Find where the given text appears and provide that cell's center as (x, y) coordinate. 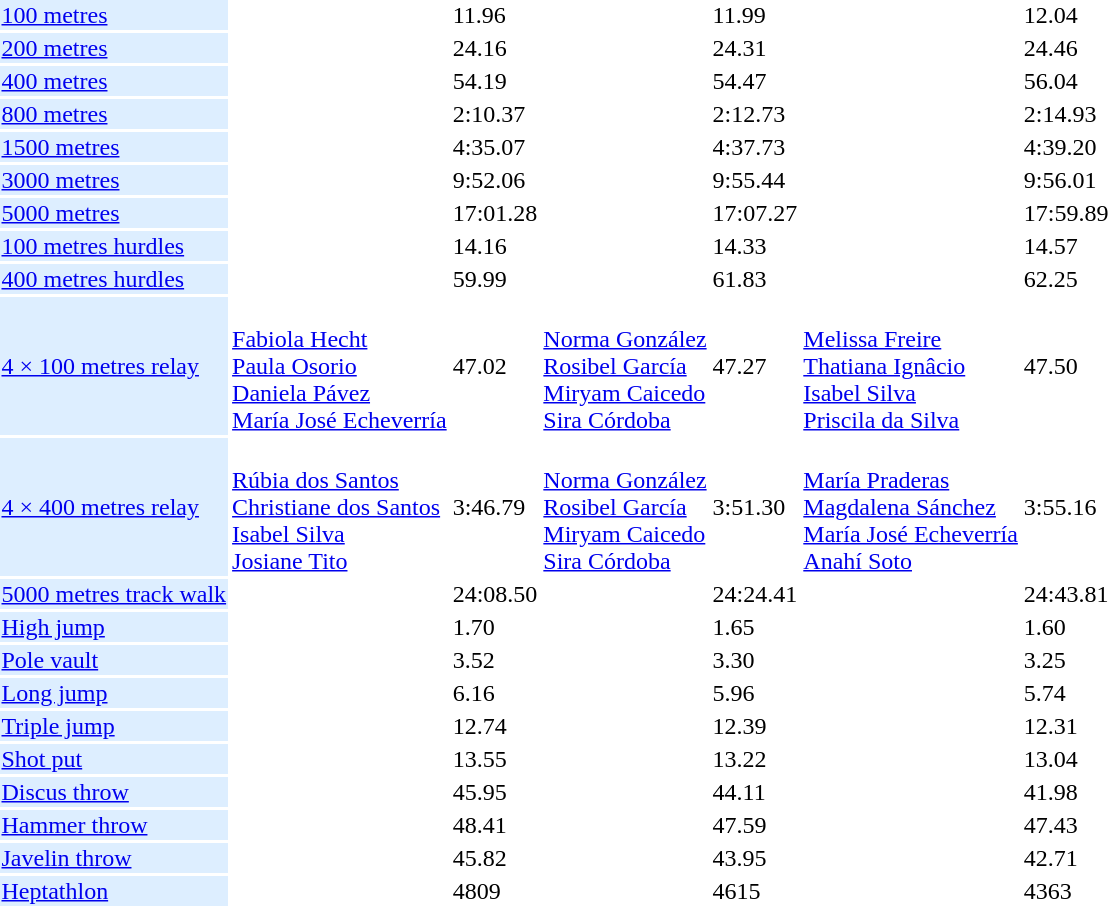
24.16 (495, 48)
9:52.06 (495, 180)
200 metres (114, 48)
17:01.28 (495, 213)
14.16 (495, 246)
12.74 (495, 726)
3:46.79 (495, 507)
5000 metres (114, 213)
14.33 (755, 246)
47.02 (495, 366)
3000 metres (114, 180)
4615 (755, 891)
61.83 (755, 279)
Heptathlon (114, 891)
Shot put (114, 759)
13.22 (755, 759)
5.96 (755, 693)
Javelin throw (114, 858)
45.82 (495, 858)
24.31 (755, 48)
Long jump (114, 693)
9:55.44 (755, 180)
48.41 (495, 825)
17:07.27 (755, 213)
4 × 400 metres relay (114, 507)
24:24.41 (755, 594)
1.65 (755, 627)
5000 metres track walk (114, 594)
44.11 (755, 792)
4809 (495, 891)
Triple jump (114, 726)
45.95 (495, 792)
2:12.73 (755, 114)
43.95 (755, 858)
3.52 (495, 660)
11.99 (755, 15)
400 metres hurdles (114, 279)
11.96 (495, 15)
Pole vault (114, 660)
47.59 (755, 825)
4:35.07 (495, 147)
100 metres hurdles (114, 246)
María PraderasMagdalena SánchezMaría José EcheverríaAnahí Soto (911, 507)
1500 metres (114, 147)
4:37.73 (755, 147)
800 metres (114, 114)
High jump (114, 627)
Melissa FreireThatiana IgnâcioIsabel SilvaPriscila da Silva (911, 366)
2:10.37 (495, 114)
47.27 (755, 366)
400 metres (114, 81)
4 × 100 metres relay (114, 366)
54.19 (495, 81)
Fabiola HechtPaula OsorioDaniela PávezMaría José Echeverría (340, 366)
24:08.50 (495, 594)
3:51.30 (755, 507)
Hammer throw (114, 825)
3.30 (755, 660)
59.99 (495, 279)
6.16 (495, 693)
13.55 (495, 759)
12.39 (755, 726)
Discus throw (114, 792)
54.47 (755, 81)
Rúbia dos SantosChristiane dos SantosIsabel SilvaJosiane Tito (340, 507)
100 metres (114, 15)
1.70 (495, 627)
